Locate the cell with the specified text and output its (x, y) center coordinate. 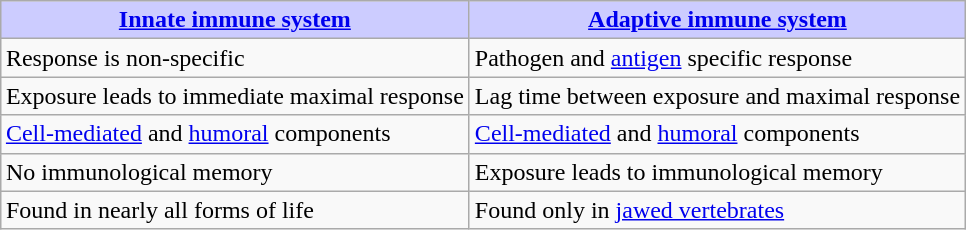
Found only in jawed vertebrates (717, 210)
Exposure leads to immediate maximal response (234, 96)
No immunological memory (234, 172)
Lag time between exposure and maximal response (717, 96)
Found in nearly all forms of life (234, 210)
Adaptive immune system (717, 20)
Exposure leads to immunological memory (717, 172)
Pathogen and antigen specific response (717, 58)
Innate immune system (234, 20)
Response is non-specific (234, 58)
